Return the (x, y) coordinate for the center point of the cell that contains the specified text.  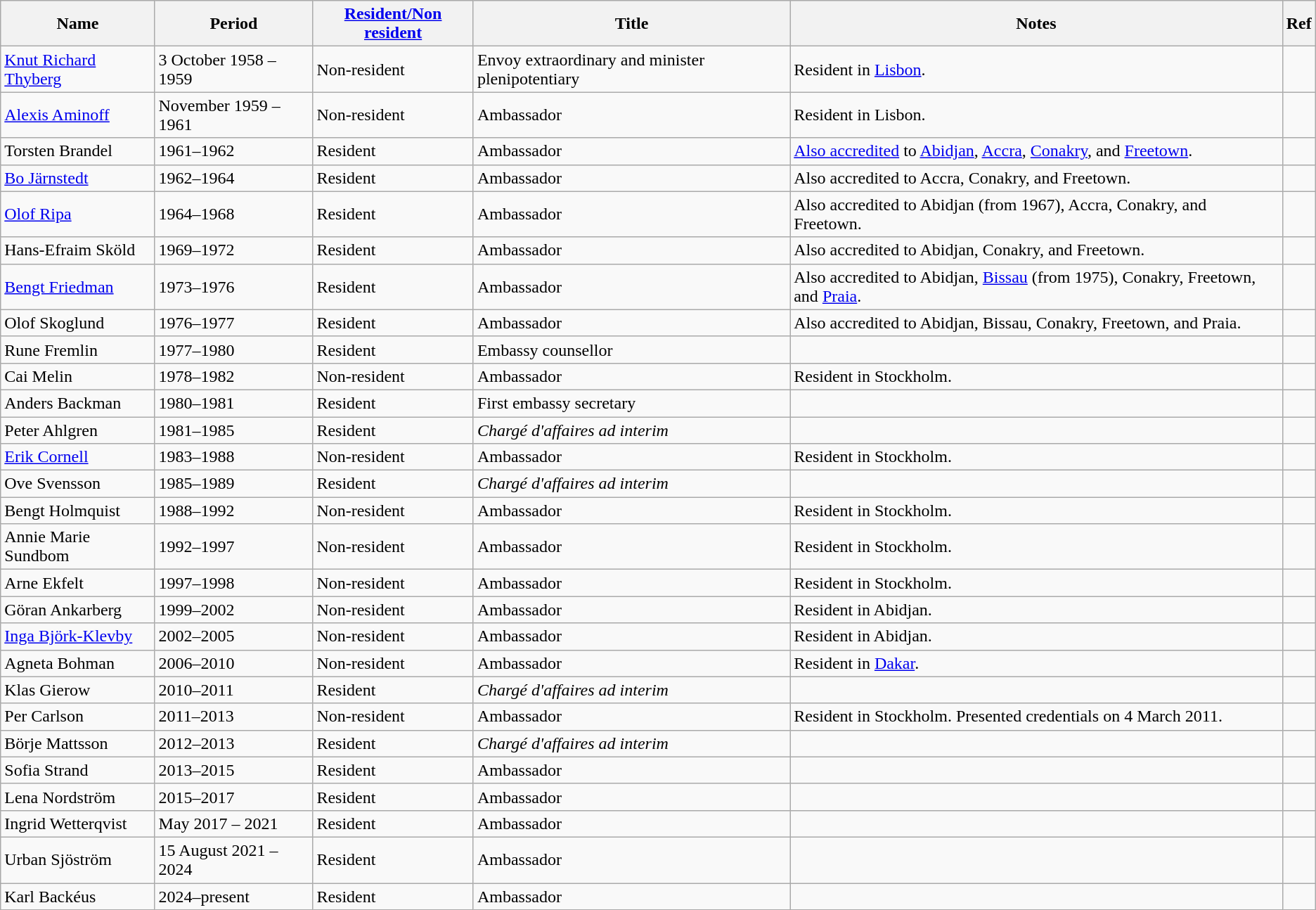
2010–2011 (233, 690)
Klas Gierow (77, 690)
1980–1981 (233, 403)
Urban Sjöström (77, 859)
Rune Fremlin (77, 350)
First embassy secretary (631, 403)
1962–1964 (233, 178)
Annie Marie Sundbom (77, 547)
Peter Ahlgren (77, 430)
Also accredited to Abidjan (from 1967), Accra, Conakry, and Freetown. (1036, 214)
Arne Ekfelt (77, 583)
Period (233, 24)
Ove Svensson (77, 484)
1961–1962 (233, 151)
Karl Backéus (77, 897)
1978–1982 (233, 376)
Name (77, 24)
Erik Cornell (77, 457)
Bengt Friedman (77, 287)
Lena Nordström (77, 797)
Ingrid Wetterqvist (77, 824)
2002–2005 (233, 636)
1976–1977 (233, 323)
Börje Mattsson (77, 743)
Resident in Stockholm. Presented credentials on 4 March 2011. (1036, 717)
3 October 1958 – 1959 (233, 69)
Hans-Efraim Sköld (77, 250)
1983–1988 (233, 457)
Cai Melin (77, 376)
Olof Ripa (77, 214)
1988–1992 (233, 511)
Inga Björk-Klevby (77, 636)
May 2017 – 2021 (233, 824)
1977–1980 (233, 350)
Anders Backman (77, 403)
Ref (1299, 24)
1973–1976 (233, 287)
Per Carlson (77, 717)
2011–2013 (233, 717)
1981–1985 (233, 430)
1964–1968 (233, 214)
Also accredited to Abidjan, Accra, Conakry, and Freetown. (1036, 151)
Also accredited to Abidjan, Bissau (from 1975), Conakry, Freetown, and Praia. (1036, 287)
2024–present (233, 897)
November 1959 – 1961 (233, 115)
Knut Richard Thyberg (77, 69)
Embassy counsellor (631, 350)
Bo Järnstedt (77, 178)
Sofia Strand (77, 770)
Olof Skoglund (77, 323)
1969–1972 (233, 250)
Notes (1036, 24)
Resident/Non resident (393, 24)
2013–2015 (233, 770)
1985–1989 (233, 484)
1992–1997 (233, 547)
1999–2002 (233, 610)
Bengt Holmquist (77, 511)
Also accredited to Abidjan, Bissau, Conakry, Freetown, and Praia. (1036, 323)
Torsten Brandel (77, 151)
2012–2013 (233, 743)
Envoy extraordinary and minister plenipotentiary (631, 69)
Alexis Aminoff (77, 115)
Resident in Dakar. (1036, 663)
2006–2010 (233, 663)
Agneta Bohman (77, 663)
Also accredited to Accra, Conakry, and Freetown. (1036, 178)
1997–1998 (233, 583)
Göran Ankarberg (77, 610)
2015–2017 (233, 797)
Also accredited to Abidjan, Conakry, and Freetown. (1036, 250)
Title (631, 24)
15 August 2021 – 2024 (233, 859)
